Scan for the cell matching the given text and deliver its [x, y] coordinate at center. 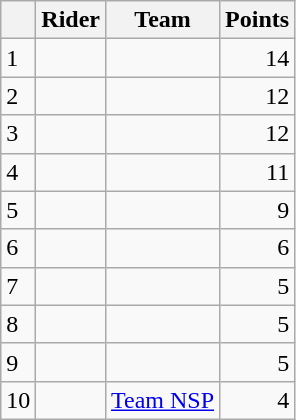
7 [18, 286]
Team NSP [163, 400]
14 [258, 58]
Points [258, 20]
11 [258, 172]
10 [18, 400]
2 [18, 96]
Team [163, 20]
3 [18, 134]
Rider [71, 20]
8 [18, 324]
1 [18, 58]
